Find where the given text appears and provide that cell's center as [X, Y] coordinate. 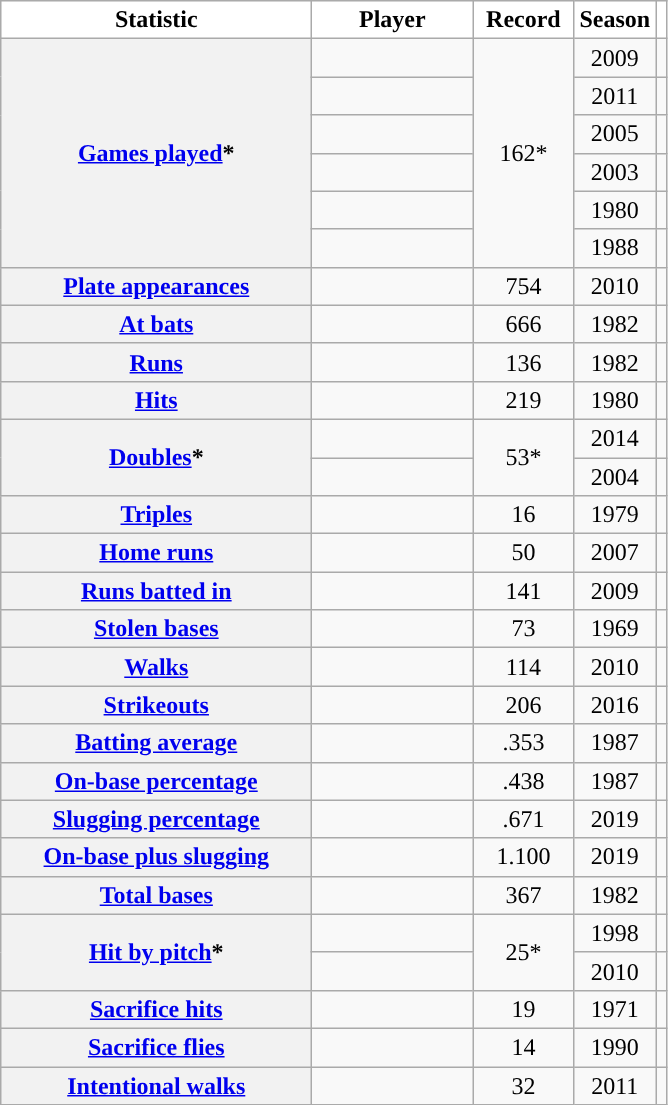
On-base plus slugging [156, 857]
1988 [615, 248]
2016 [615, 705]
Games played* [156, 153]
Sacrifice flies [156, 1047]
Strikeouts [156, 705]
Runs [156, 362]
141 [524, 591]
Statistic [156, 20]
Plate appearances [156, 286]
73 [524, 629]
Stolen bases [156, 629]
14 [524, 1047]
.438 [524, 781]
2005 [615, 134]
Slugging percentage [156, 819]
Walks [156, 667]
2014 [615, 438]
162* [524, 153]
Player [392, 20]
Triples [156, 515]
.353 [524, 743]
206 [524, 705]
367 [524, 895]
219 [524, 400]
1990 [615, 1047]
Sacrifice hits [156, 1009]
114 [524, 667]
Doubles* [156, 457]
136 [524, 362]
Season [615, 20]
25* [524, 952]
32 [524, 1085]
Runs batted in [156, 591]
1998 [615, 933]
Record [524, 20]
Batting average [156, 743]
19 [524, 1009]
2007 [615, 553]
Total bases [156, 895]
1969 [615, 629]
2003 [615, 172]
50 [524, 553]
2004 [615, 477]
754 [524, 286]
Hits [156, 400]
.671 [524, 819]
At bats [156, 324]
16 [524, 515]
Hit by pitch* [156, 952]
1971 [615, 1009]
53* [524, 457]
666 [524, 324]
Home runs [156, 553]
On-base percentage [156, 781]
Intentional walks [156, 1085]
1979 [615, 515]
1.100 [524, 857]
